Output the (x, y) coordinate of the center of the cell containing the given text.  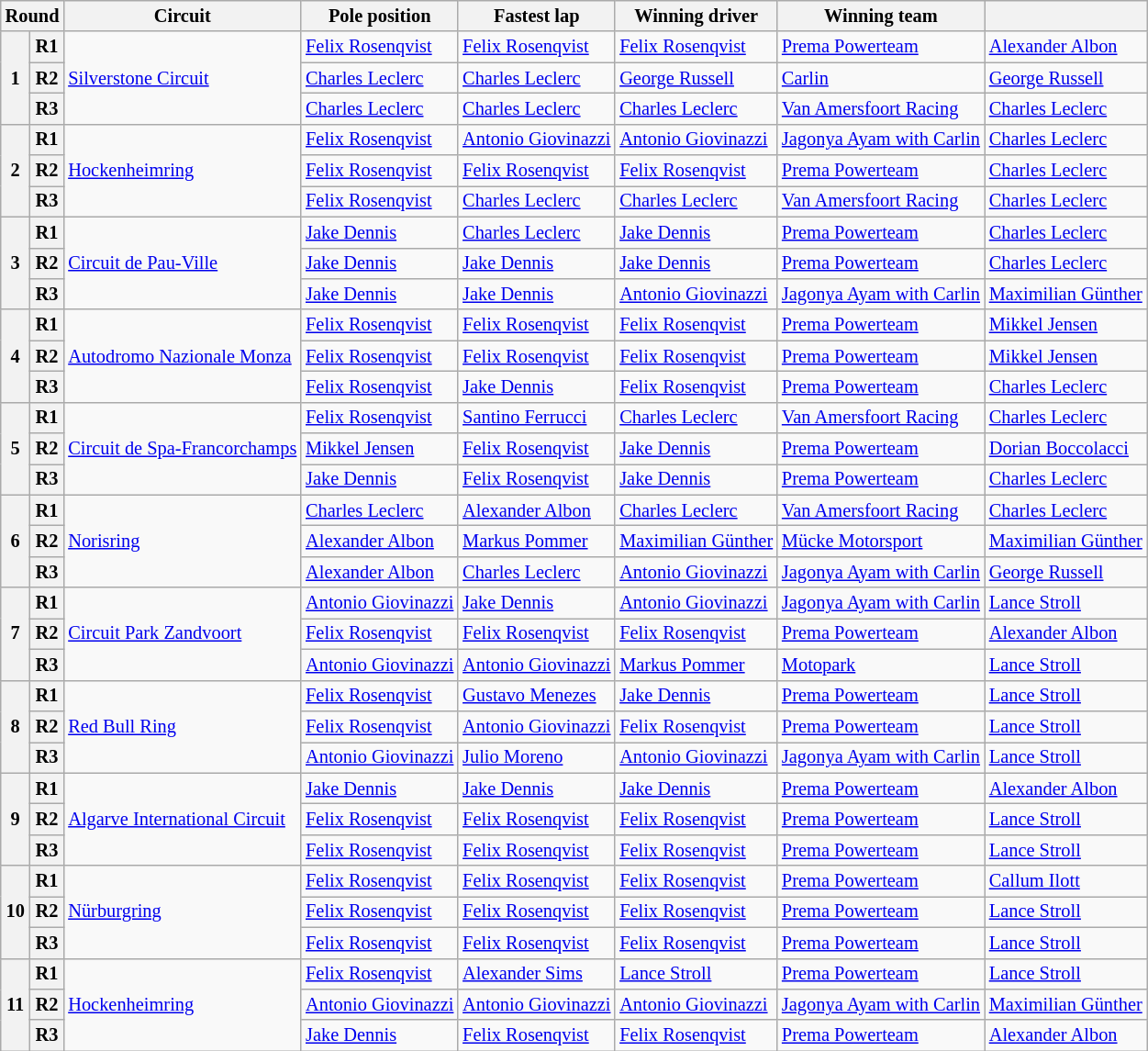
Red Bull Ring (182, 727)
Winning driver (696, 16)
Winning team (881, 16)
4 (16, 356)
Silverstone Circuit (182, 77)
Algarve International Circuit (182, 819)
Motopark (881, 665)
7 (16, 633)
Carlin (881, 78)
Nürburgring (182, 912)
1 (16, 77)
Circuit (182, 16)
6 (16, 542)
Alexander Sims (536, 974)
Mücke Motorsport (881, 541)
Gustavo Menezes (536, 696)
Circuit Park Zandvoort (182, 633)
3 (16, 263)
2 (16, 171)
Autodromo Nazionale Monza (182, 356)
9 (16, 819)
Round (33, 16)
Pole position (380, 16)
Callum Ilott (1066, 881)
11 (16, 1004)
Circuit de Pau-Ville (182, 263)
Santino Ferrucci (536, 418)
8 (16, 727)
Fastest lap (536, 16)
5 (16, 448)
Norisring (182, 542)
10 (16, 912)
Julio Moreno (536, 757)
Circuit de Spa-Francorchamps (182, 448)
Dorian Boccolacci (1066, 449)
